Return the (x, y) coordinate for the center point of the cell that contains the specified text.  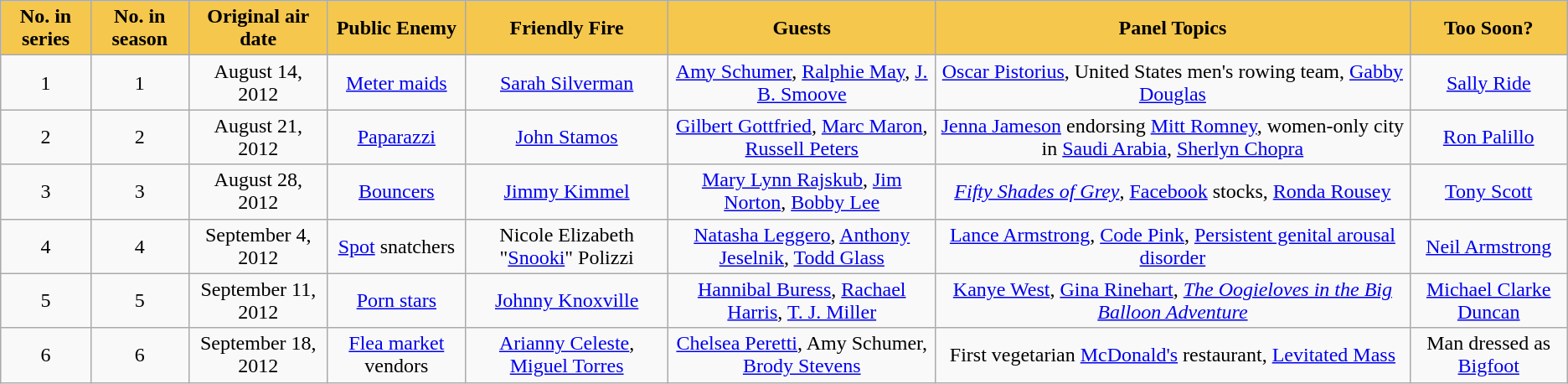
Bouncers (396, 191)
Oscar Pistorius, United States men's rowing team, Gabby Douglas (1173, 82)
First vegetarian McDonald's restaurant, Levitated Mass (1173, 355)
Lance Armstrong, Code Pink, Persistent genital arousal disorder (1173, 246)
Natasha Leggero, Anthony Jeselnik, Todd Glass (802, 246)
Porn stars (396, 300)
Flea market vendors (396, 355)
August 14, 2012 (258, 82)
Arianny Celeste, Miguel Torres (566, 355)
Paparazzi (396, 138)
Chelsea Peretti, Amy Schumer, Brody Stevens (802, 355)
No. in series (46, 29)
Spot snatchers (396, 246)
September 4, 2012 (258, 246)
Jimmy Kimmel (566, 191)
Hannibal Buress, Rachael Harris, T. J. Miller (802, 300)
September 11, 2012 (258, 300)
No. in season (139, 29)
Panel Topics (1173, 29)
Jenna Jameson endorsing Mitt Romney, women-only city in Saudi Arabia, Sherlyn Chopra (1173, 138)
Nicole Elizabeth "Snooki" Polizzi (566, 246)
September 18, 2012 (258, 355)
Fifty Shades of Grey, Facebook stocks, Ronda Rousey (1173, 191)
Public Enemy (396, 29)
Johnny Knoxville (566, 300)
Tony Scott (1488, 191)
Friendly Fire (566, 29)
Sarah Silverman (566, 82)
Guests (802, 29)
Michael Clarke Duncan (1488, 300)
Original air date (258, 29)
Kanye West, Gina Rinehart, The Oogieloves in the Big Balloon Adventure (1173, 300)
Gilbert Gottfried, Marc Maron, Russell Peters (802, 138)
John Stamos (566, 138)
Mary Lynn Rajskub, Jim Norton, Bobby Lee (802, 191)
Man dressed as Bigfoot (1488, 355)
Neil Armstrong (1488, 246)
Meter maids (396, 82)
August 28, 2012 (258, 191)
Too Soon? (1488, 29)
August 21, 2012 (258, 138)
Ron Palillo (1488, 138)
Amy Schumer, Ralphie May, J. B. Smoove (802, 82)
Sally Ride (1488, 82)
